Pinpoint the cell where the given text exists, returning its [x, y] midpoint coordinate. 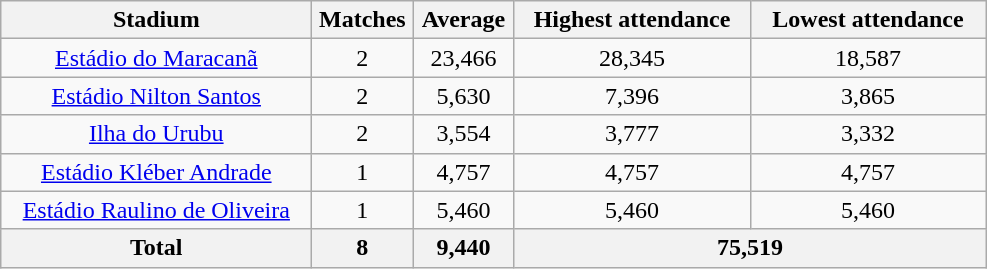
Total [156, 248]
Average [464, 20]
Highest attendance [632, 20]
Lowest attendance [868, 20]
Estádio Kléber Andrade [156, 172]
5,630 [464, 96]
75,519 [750, 248]
Matches [362, 20]
3,332 [868, 134]
Ilha do Urubu [156, 134]
9,440 [464, 248]
Estádio Raulino de Oliveira [156, 210]
8 [362, 248]
Estádio Nilton Santos [156, 96]
18,587 [868, 58]
28,345 [632, 58]
23,466 [464, 58]
3,865 [868, 96]
3,777 [632, 134]
Estádio do Maracanã [156, 58]
Stadium [156, 20]
7,396 [632, 96]
3,554 [464, 134]
